Identify which cell holds the provided text, then report its (x, y) central coordinate. 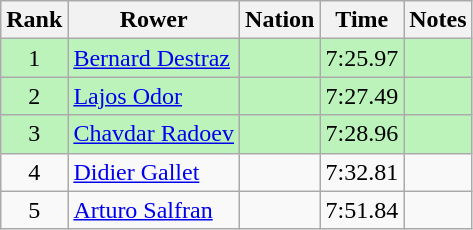
5 (34, 210)
7:32.81 (362, 172)
Bernard Destraz (154, 58)
Lajos Odor (154, 96)
7:28.96 (362, 134)
Chavdar Radoev (154, 134)
3 (34, 134)
Rank (34, 20)
Arturo Salfran (154, 210)
1 (34, 58)
7:27.49 (362, 96)
7:25.97 (362, 58)
Didier Gallet (154, 172)
Rower (154, 20)
Notes (438, 20)
Time (362, 20)
2 (34, 96)
4 (34, 172)
7:51.84 (362, 210)
Nation (280, 20)
